Extract the [x, y] coordinate from the center of the cell holding the provided text.  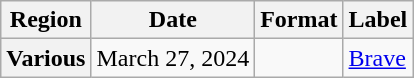
Brave [378, 58]
Various [46, 58]
Region [46, 20]
March 27, 2024 [173, 58]
Date [173, 20]
Format [299, 20]
Label [378, 20]
